Return [X, Y] of the center of cell containing provided text 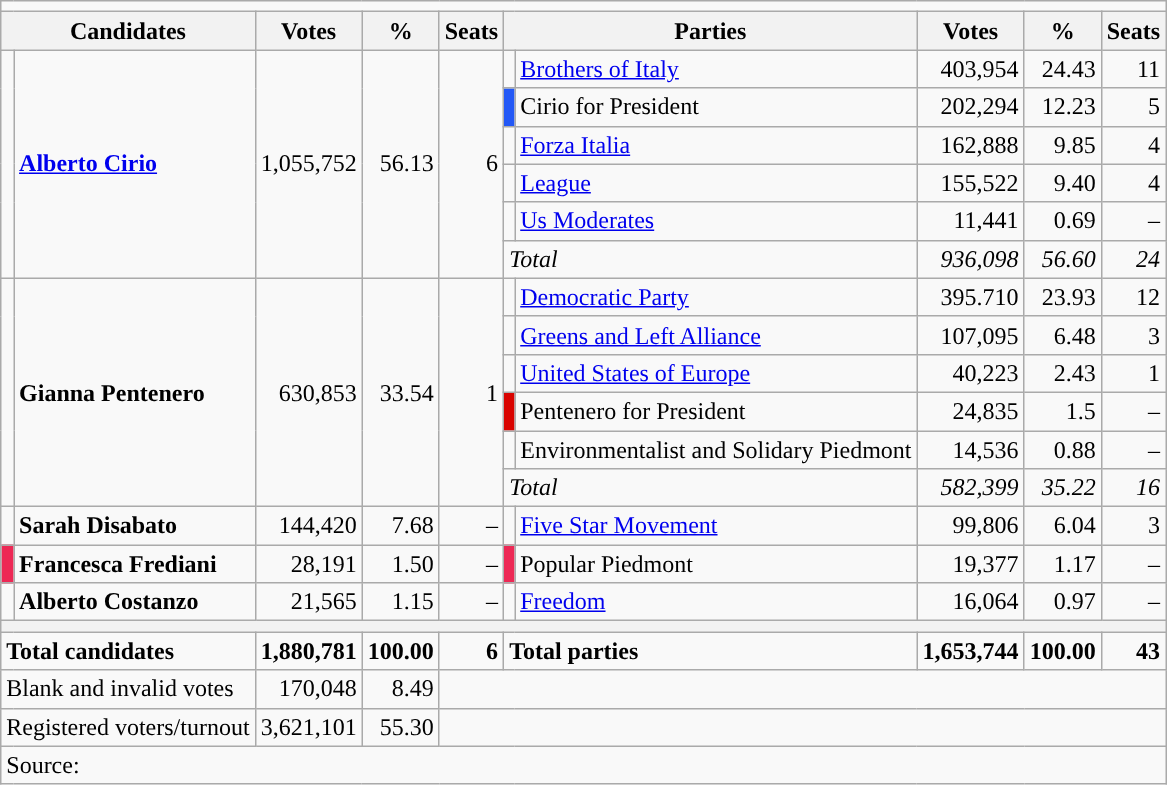
0.69 [1062, 221]
12 [1133, 297]
Freedom [716, 602]
23.93 [1062, 297]
202,294 [970, 107]
630,853 [308, 392]
144,420 [308, 526]
5 [1133, 107]
Source: [584, 765]
24 [1133, 259]
8.49 [400, 689]
24.43 [1062, 69]
170,048 [308, 689]
14,536 [970, 449]
21,565 [308, 602]
107,095 [970, 335]
33.54 [400, 392]
11,441 [970, 221]
Parties [710, 31]
162,888 [970, 145]
35.22 [1062, 488]
582,399 [970, 488]
Alberto Costanzo [135, 602]
0.97 [1062, 602]
2.43 [1062, 373]
936,098 [970, 259]
395.710 [970, 297]
1.15 [400, 602]
0.88 [1062, 449]
1,880,781 [308, 651]
1.5 [1062, 411]
16,064 [970, 602]
League [716, 183]
43 [1133, 651]
Us Moderates [716, 221]
55.30 [400, 727]
1.50 [400, 564]
Total candidates [128, 651]
Democratic Party [716, 297]
Forza Italia [716, 145]
1.17 [1062, 564]
1,055,752 [308, 164]
99,806 [970, 526]
Popular Piedmont [716, 564]
Environmentalist and Solidary Piedmont [716, 449]
Alberto Cirio [135, 164]
11 [1133, 69]
19,377 [970, 564]
Candidates [128, 31]
Registered voters/turnout [128, 727]
Gianna Pentenero [135, 392]
403,954 [970, 69]
56.13 [400, 164]
6.48 [1062, 335]
United States of Europe [716, 373]
56.60 [1062, 259]
16 [1133, 488]
Sarah Disabato [135, 526]
9.40 [1062, 183]
3,621,101 [308, 727]
7.68 [400, 526]
Francesca Frediani [135, 564]
28,191 [308, 564]
6.04 [1062, 526]
24,835 [970, 411]
155,522 [970, 183]
Total parties [710, 651]
Cirio for President [716, 107]
Brothers of Italy [716, 69]
12.23 [1062, 107]
40,223 [970, 373]
Blank and invalid votes [128, 689]
9.85 [1062, 145]
Greens and Left Alliance [716, 335]
Five Star Movement [716, 526]
1,653,744 [970, 651]
Pentenero for President [716, 411]
